Extract the (x, y) coordinate from the center of the cell holding the provided text.  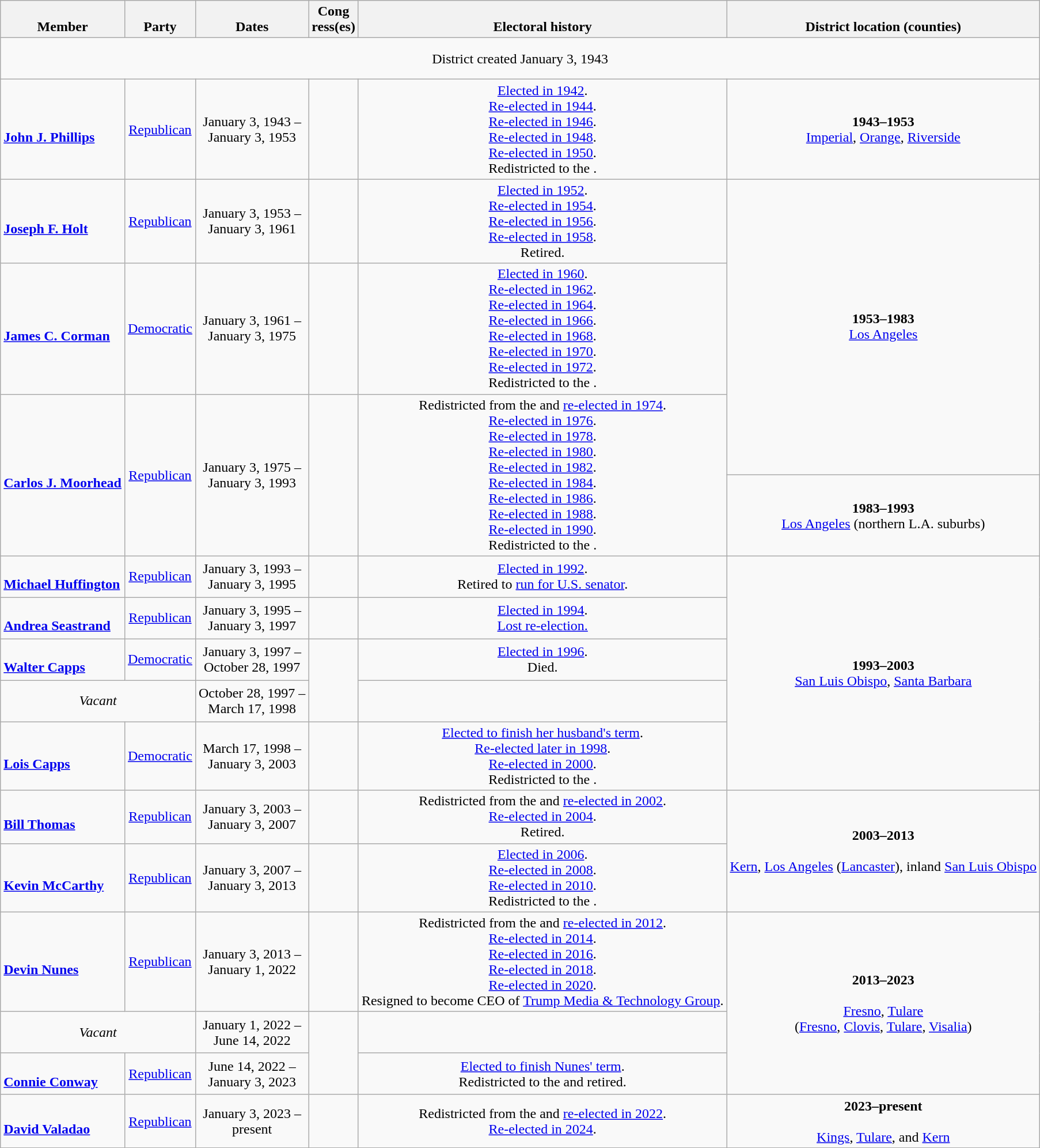
January 3, 1993 –January 3, 1995 (252, 577)
January 3, 1953 –January 3, 1961 (252, 221)
Party (160, 20)
Michael Huffington (63, 577)
2003–2013Kern, Los Angeles (Lancaster), inland San Luis Obispo (883, 851)
June 14, 2022 –January 3, 2023 (252, 1074)
Elected in 2006.Re-elected in 2008.Re-elected in 2010.Redistricted to the . (542, 878)
Andrea Seastrand (63, 618)
2013–2023Fresno, Tulare(Fresno, Clovis, Tulare, Visalia) (883, 1003)
October 28, 1997 –March 17, 1998 (252, 701)
January 3, 2013 –January 1, 2022 (252, 962)
January 3, 1995 –January 3, 1997 (252, 618)
January 3, 2003 –January 3, 2007 (252, 817)
January 3, 2007 –January 3, 2013 (252, 878)
Elected in 1952.Re-elected in 1954.Re-elected in 1956.Re-elected in 1958.Retired. (542, 221)
January 3, 2023 –present (252, 1121)
January 1, 2022 –June 14, 2022 (252, 1032)
Redistricted from the and re-elected in 2022.Re-elected in 2024. (542, 1121)
Walter Capps (63, 660)
Elected to finish Nunes' term.Redistricted to the and retired. (542, 1074)
1993–2003San Luis Obispo, Santa Barbara (883, 673)
Congress(es) (334, 20)
Elected in 1992.Retired to run for U.S. senator. (542, 577)
Kevin McCarthy (63, 878)
1983–1993Los Angeles (northern L.A. suburbs) (883, 516)
John J. Phillips (63, 129)
Elected in 1942.Re-elected in 1944.Re-elected in 1946.Re-elected in 1948.Re-elected in 1950.Redistricted to the . (542, 129)
1953–1983Los Angeles (883, 327)
James C. Corman (63, 328)
Redistricted from the and re-elected in 2002.Re-elected in 2004.Retired. (542, 817)
2023–presentKings, Tulare, and Kern (883, 1121)
District location (counties) (883, 20)
January 3, 1943 –January 3, 1953 (252, 129)
Elected in 1996.Died. (542, 660)
Member (63, 20)
Electoral history (542, 20)
Connie Conway (63, 1074)
Lois Capps (63, 756)
Carlos J. Moorhead (63, 475)
March 17, 1998 –January 3, 2003 (252, 756)
Elected in 1994.Lost re-election. (542, 618)
Devin Nunes (63, 962)
January 3, 1975 –January 3, 1993 (252, 475)
David Valadao (63, 1121)
January 3, 1997 –October 28, 1997 (252, 660)
Dates (252, 20)
1943–1953Imperial, Orange, Riverside (883, 129)
Bill Thomas (63, 817)
Elected to finish her husband's term.Re-elected later in 1998.Re-elected in 2000.Redistricted to the . (542, 756)
District created January 3, 1943 (521, 59)
January 3, 1961 –January 3, 1975 (252, 328)
Joseph F. Holt (63, 221)
